Search for the cell housing the specified text and yield its (X, Y) center coordinate. 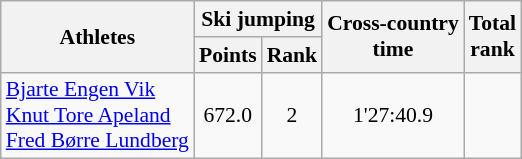
Bjarte Engen VikKnut Tore ApelandFred Børre Lundberg (98, 116)
1'27:40.9 (393, 116)
Points (228, 55)
Cross-country time (393, 36)
Ski jumping (258, 19)
2 (292, 116)
672.0 (228, 116)
Athletes (98, 36)
Total rank (492, 36)
Rank (292, 55)
